Search for the cell housing the specified text and yield its [X, Y] center coordinate. 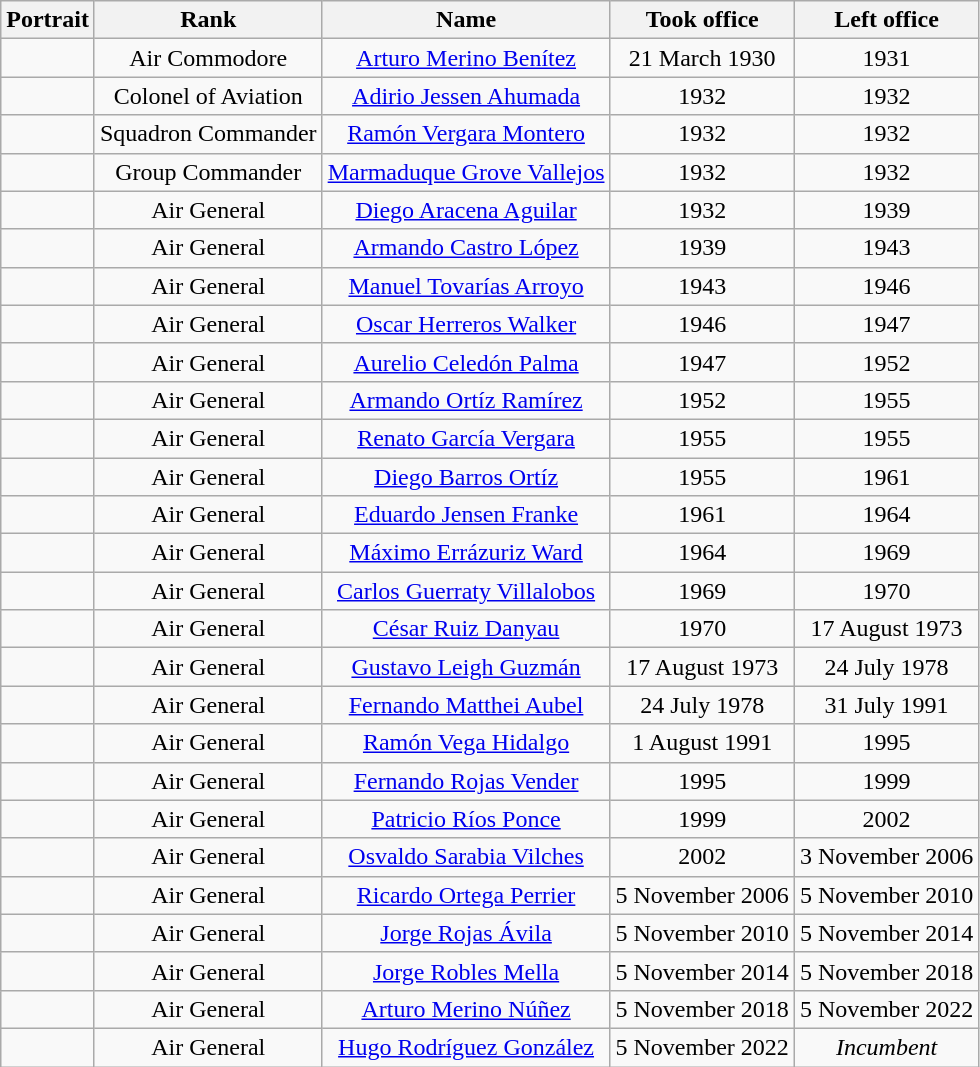
Diego Barros Ortíz [466, 477]
Colonel of Aviation [208, 96]
Fernando Rojas Vender [466, 781]
Armando Castro López [466, 248]
Arturo Merino Benítez [466, 58]
Marmaduque Grove Vallejos [466, 172]
Ramón Vergara Montero [466, 134]
Manuel Tovarías Arroyo [466, 286]
5 November 2006 [702, 895]
Oscar Herreros Walker [466, 324]
Máximo Errázuriz Ward [466, 553]
Jorge Robles Mella [466, 971]
Rank [208, 20]
Ricardo Ortega Perrier [466, 895]
Carlos Guerraty Villalobos [466, 591]
31 July 1991 [886, 705]
Renato García Vergara [466, 438]
Arturo Merino Núñez [466, 1009]
Eduardo Jensen Franke [466, 515]
Portrait [48, 20]
Patricio Ríos Ponce [466, 819]
1931 [886, 58]
Squadron Commander [208, 134]
Armando Ortíz Ramírez [466, 400]
Osvaldo Sarabia Vilches [466, 857]
Air Commodore [208, 58]
3 November 2006 [886, 857]
Adirio Jessen Ahumada [466, 96]
Took office [702, 20]
21 March 1930 [702, 58]
Fernando Matthei Aubel [466, 705]
Left office [886, 20]
Aurelio Celedón Palma [466, 362]
Hugo Rodríguez González [466, 1047]
Jorge Rojas Ávila [466, 933]
César Ruiz Danyau [466, 629]
Ramón Vega Hidalgo [466, 743]
1 August 1991 [702, 743]
Incumbent [886, 1047]
Name [466, 20]
Group Commander [208, 172]
Diego Aracena Aguilar [466, 210]
Gustavo Leigh Guzmán [466, 667]
